Provide the (x, y) coordinate of the cell's center where the given text is located.  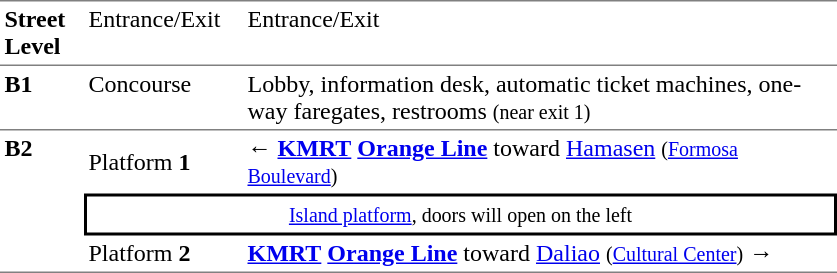
Street Level (42, 33)
Island platform, doors will open on the left (460, 215)
Platform 1 (164, 162)
B2 (42, 201)
Lobby, information desk, automatic ticket machines, one-way faregates, restrooms (near exit 1) (540, 98)
Concourse (164, 98)
← KMRT Orange Line toward Hamasen (Formosa Boulevard) (540, 162)
B1 (42, 98)
